Pinpoint the cell where the given text exists, returning its (X, Y) midpoint coordinate. 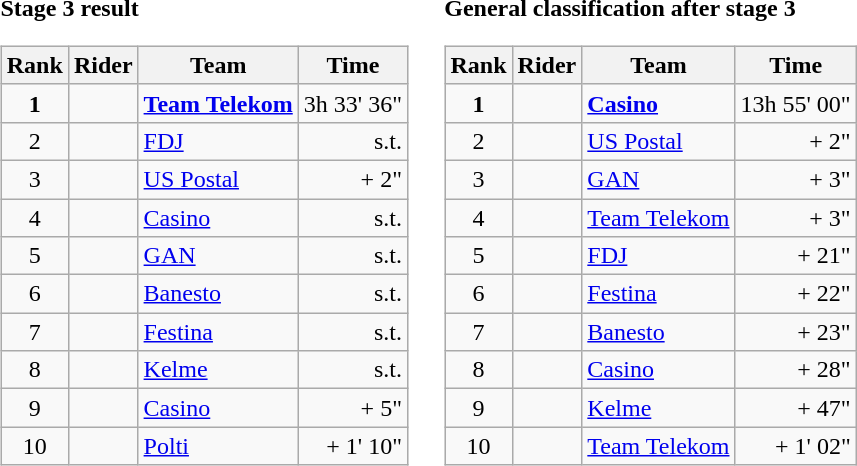
+ 28" (796, 370)
+ 21" (796, 256)
+ 23" (796, 332)
3h 33' 36" (352, 103)
+ 5" (352, 408)
+ 47" (796, 408)
Polti (218, 446)
+ 1' 10" (352, 446)
13h 55' 00" (796, 103)
+ 22" (796, 294)
+ 1' 02" (796, 446)
